Return [x, y] of the center of cell containing provided text 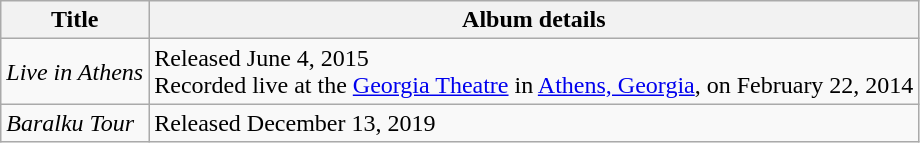
Released June 4, 2015Recorded live at the Georgia Theatre in Athens, Georgia, on February 22, 2014 [534, 72]
Title [75, 20]
Live in Athens [75, 72]
Baralku Tour [75, 123]
Released December 13, 2019 [534, 123]
Album details [534, 20]
